Capture the cell that displays the provided text and extract its (X, Y) central coordinate. 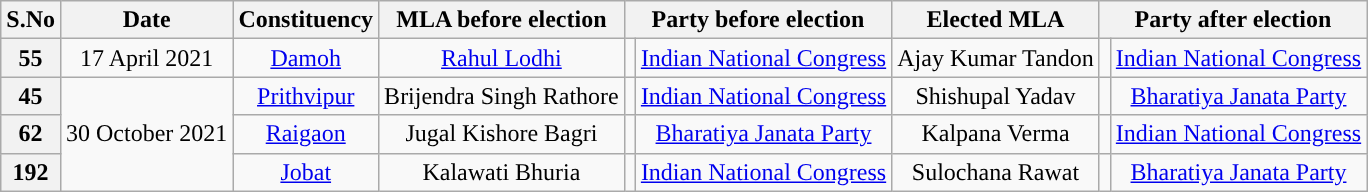
Prithvipur (306, 96)
Date (146, 20)
Damoh (306, 58)
45 (31, 96)
Sulochana Rawat (996, 172)
62 (31, 134)
S.No (31, 20)
Constituency (306, 20)
Kalpana Verma (996, 134)
Rahul Lodhi (502, 58)
55 (31, 58)
Party after election (1232, 20)
Party before election (758, 20)
Jugal Kishore Bagri (502, 134)
17 April 2021 (146, 58)
Elected MLA (996, 20)
192 (31, 172)
Ajay Kumar Tandon (996, 58)
Jobat (306, 172)
30 October 2021 (146, 134)
Kalawati Bhuria (502, 172)
MLA before election (502, 20)
Shishupal Yadav (996, 96)
Brijendra Singh Rathore (502, 96)
Raigaon (306, 134)
